Capture the cell that displays the provided text and extract its [x, y] central coordinate. 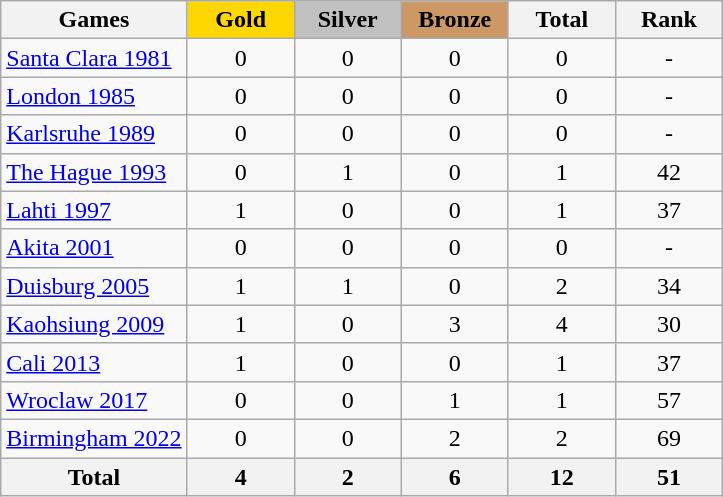
6 [454, 477]
Silver [348, 20]
Games [94, 20]
12 [562, 477]
Wroclaw 2017 [94, 400]
Duisburg 2005 [94, 286]
Rank [668, 20]
30 [668, 324]
Lahti 1997 [94, 210]
Karlsruhe 1989 [94, 134]
London 1985 [94, 96]
57 [668, 400]
51 [668, 477]
Santa Clara 1981 [94, 58]
Bronze [454, 20]
Birmingham 2022 [94, 438]
Kaohsiung 2009 [94, 324]
42 [668, 172]
Gold [240, 20]
Cali 2013 [94, 362]
The Hague 1993 [94, 172]
34 [668, 286]
3 [454, 324]
69 [668, 438]
Akita 2001 [94, 248]
